Return the (X, Y) coordinate for the center point of the cell that contains the specified text.  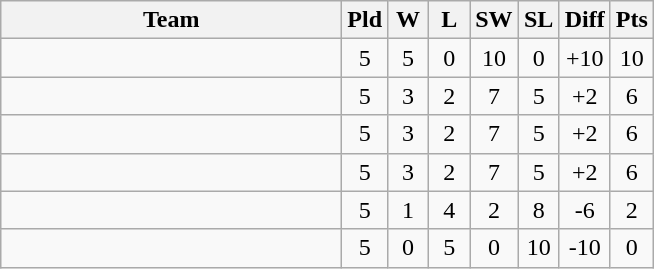
SW (494, 20)
-6 (584, 210)
Pts (632, 20)
Diff (584, 20)
W (408, 20)
Pld (365, 20)
1 (408, 210)
L (450, 20)
SL (538, 20)
Team (172, 20)
8 (538, 210)
+10 (584, 58)
-10 (584, 248)
4 (450, 210)
